Identify which cell holds the provided text, then report its [X, Y] central coordinate. 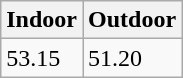
51.20 [132, 58]
Outdoor [132, 20]
53.15 [42, 58]
Indoor [42, 20]
